Identify which cell holds the provided text, then report its [X, Y] central coordinate. 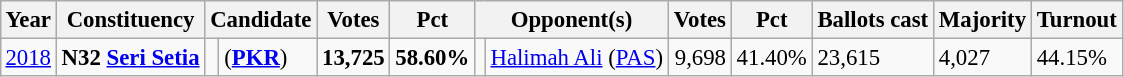
Majority [982, 20]
Opponent(s) [572, 20]
4,027 [982, 57]
13,725 [354, 57]
44.15% [1076, 57]
N32 Seri Setia [130, 57]
9,698 [700, 57]
(PKR) [268, 57]
2018 [28, 57]
58.60% [432, 57]
Constituency [130, 20]
Candidate [261, 20]
Turnout [1076, 20]
Year [28, 20]
41.40% [772, 57]
Halimah Ali (PAS) [576, 57]
23,615 [872, 57]
Ballots cast [872, 20]
